Scan for the cell matching the given text and deliver its (x, y) coordinate at center. 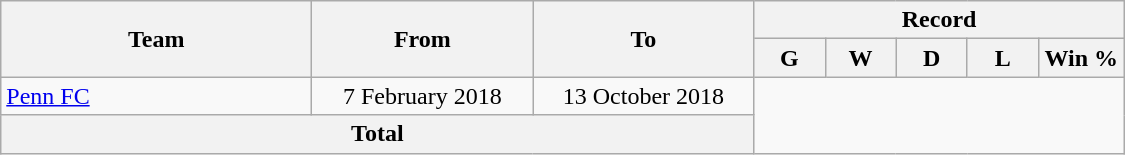
Total (378, 134)
Win % (1081, 58)
G (790, 58)
Record (939, 20)
D (932, 58)
7 February 2018 (422, 96)
L (1002, 58)
W (860, 58)
13 October 2018 (644, 96)
To (644, 39)
From (422, 39)
Penn FC (156, 96)
Team (156, 39)
